Extract the [x, y] coordinate from the center of the cell holding the provided text.  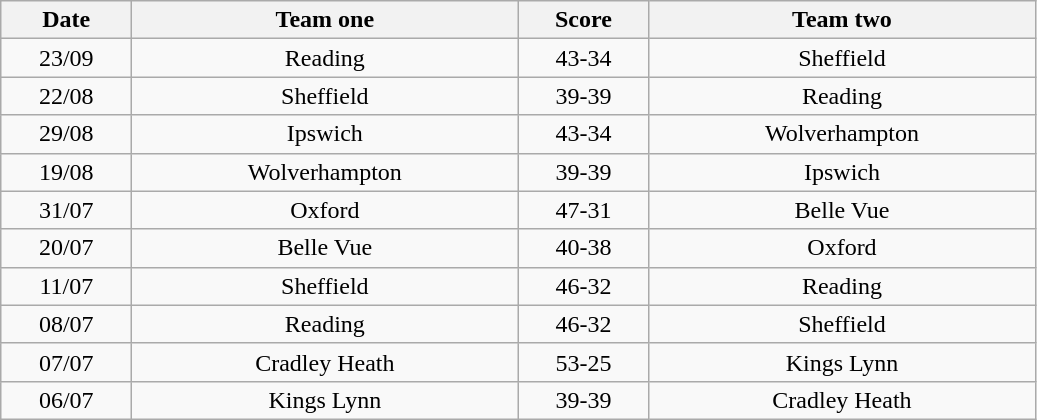
40-38 [584, 248]
Score [584, 20]
Date [66, 20]
31/07 [66, 210]
20/07 [66, 248]
08/07 [66, 324]
29/08 [66, 134]
Team two [842, 20]
19/08 [66, 172]
Team one [325, 20]
11/07 [66, 286]
23/09 [66, 58]
07/07 [66, 362]
47-31 [584, 210]
22/08 [66, 96]
06/07 [66, 400]
53-25 [584, 362]
